Detect which cell encompasses the target text, then output its (X, Y) center coordinate. 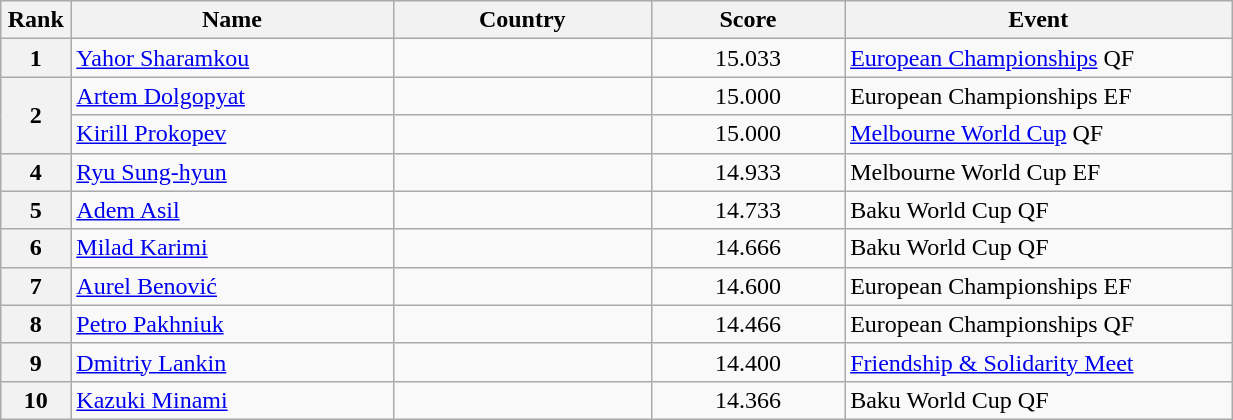
10 (36, 400)
Milad Karimi (232, 248)
Kazuki Minami (232, 400)
14.666 (748, 248)
8 (36, 324)
Adem Asil (232, 210)
Country (522, 20)
1 (36, 58)
Petro Pakhniuk (232, 324)
Melbourne World Cup EF (1038, 172)
Score (748, 20)
Friendship & Solidarity Meet (1038, 362)
5 (36, 210)
4 (36, 172)
Yahor Sharamkou (232, 58)
Dmitriy Lankin (232, 362)
2 (36, 115)
Artem Dolgopyat (232, 96)
Event (1038, 20)
Aurel Benović (232, 286)
14.466 (748, 324)
9 (36, 362)
Melbourne World Cup QF (1038, 134)
Rank (36, 20)
14.366 (748, 400)
Ryu Sung-hyun (232, 172)
14.733 (748, 210)
14.400 (748, 362)
Name (232, 20)
14.933 (748, 172)
Kirill Prokopev (232, 134)
15.033 (748, 58)
6 (36, 248)
14.600 (748, 286)
7 (36, 286)
